Capture the cell that displays the provided text and extract its [X, Y] central coordinate. 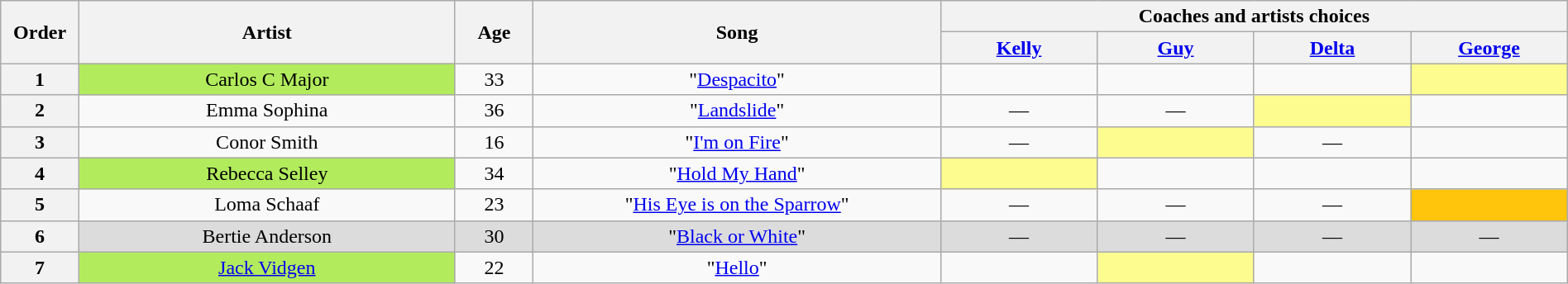
2 [40, 111]
34 [495, 173]
George [1489, 48]
"Despacito" [738, 79]
5 [40, 205]
6 [40, 236]
Conor Smith [266, 142]
Delta [1331, 48]
Kelly [1019, 48]
Bertie Anderson [266, 236]
"I'm on Fire" [738, 142]
Jack Vidgen [266, 267]
1 [40, 79]
Guy [1176, 48]
30 [495, 236]
23 [495, 205]
22 [495, 267]
"His Eye is on the Sparrow" [738, 205]
"Hold My Hand" [738, 173]
16 [495, 142]
Emma Sophina [266, 111]
Song [738, 32]
"Landslide" [738, 111]
"Black or White" [738, 236]
Rebecca Selley [266, 173]
36 [495, 111]
Carlos C Major [266, 79]
"Hello" [738, 267]
33 [495, 79]
Artist [266, 32]
7 [40, 267]
4 [40, 173]
Age [495, 32]
Order [40, 32]
Loma Schaaf [266, 205]
Coaches and artists choices [1254, 17]
3 [40, 142]
